Locate the cell with the specified text and output its [x, y] center coordinate. 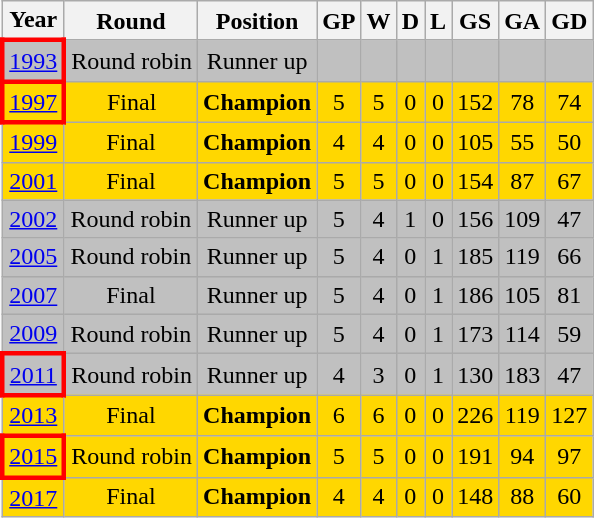
2011 [33, 374]
2005 [33, 257]
59 [570, 334]
L [438, 21]
127 [570, 416]
Year [33, 21]
148 [476, 497]
97 [570, 456]
D [410, 21]
94 [522, 456]
60 [570, 497]
66 [570, 257]
1997 [33, 102]
3 [378, 374]
130 [476, 374]
55 [522, 142]
W [378, 21]
GD [570, 21]
87 [522, 181]
81 [570, 295]
67 [570, 181]
185 [476, 257]
Round [130, 21]
2009 [33, 334]
1999 [33, 142]
183 [522, 374]
2015 [33, 456]
114 [522, 334]
2001 [33, 181]
2013 [33, 416]
2002 [33, 219]
173 [476, 334]
2007 [33, 295]
88 [522, 497]
50 [570, 142]
GA [522, 21]
GS [476, 21]
109 [522, 219]
152 [476, 102]
2017 [33, 497]
74 [570, 102]
78 [522, 102]
Position [258, 21]
154 [476, 181]
226 [476, 416]
191 [476, 456]
156 [476, 219]
GP [339, 21]
186 [476, 295]
1993 [33, 60]
